Identify which cell holds the provided text, then report its [x, y] central coordinate. 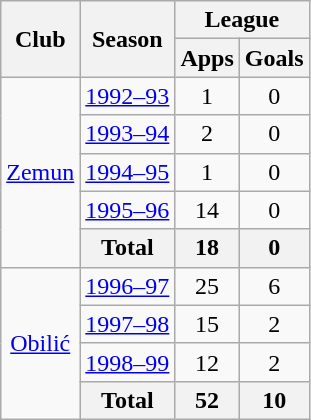
Obilić [40, 343]
Season [128, 39]
6 [274, 286]
1992–93 [128, 96]
25 [207, 286]
1996–97 [128, 286]
League [242, 20]
1994–95 [128, 172]
52 [207, 400]
15 [207, 324]
Goals [274, 58]
18 [207, 248]
1998–99 [128, 362]
12 [207, 362]
Zemun [40, 172]
1993–94 [128, 134]
Apps [207, 58]
1997–98 [128, 324]
10 [274, 400]
14 [207, 210]
Club [40, 39]
1995–96 [128, 210]
